Scan for the cell matching the given text and deliver its [X, Y] coordinate at center. 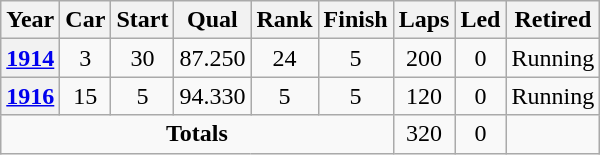
Totals [197, 134]
Led [480, 20]
Qual [212, 20]
30 [142, 58]
15 [86, 96]
Retired [553, 20]
Car [86, 20]
120 [424, 96]
Year [30, 20]
87.250 [212, 58]
Start [142, 20]
1916 [30, 96]
24 [284, 58]
94.330 [212, 96]
Rank [284, 20]
Laps [424, 20]
320 [424, 134]
3 [86, 58]
Finish [356, 20]
1914 [30, 58]
200 [424, 58]
